Capture the cell that displays the provided text and extract its [x, y] central coordinate. 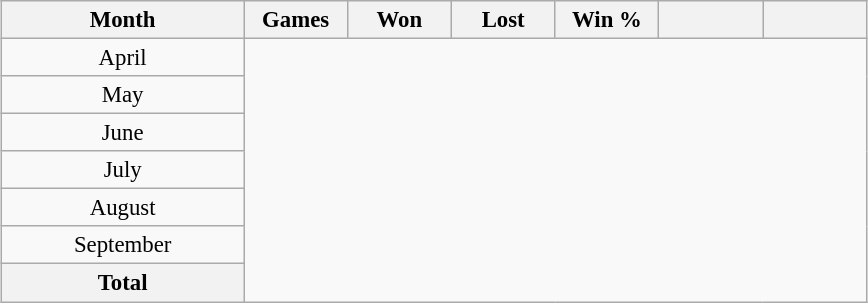
June [123, 133]
Win % [607, 20]
April [123, 58]
September [123, 245]
August [123, 208]
May [123, 95]
Games [296, 20]
July [123, 170]
Total [123, 283]
Lost [503, 20]
Month [123, 20]
Won [399, 20]
